Return the [X, Y] coordinate for the center point of the cell that contains the specified text.  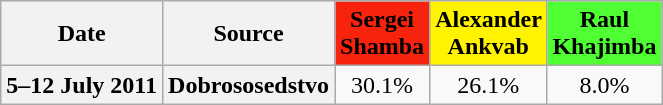
5–12 July 2011 [82, 85]
8.0% [604, 85]
Sergei Shamba [382, 34]
Dobrososedstvo [249, 85]
Alexander Ankvab [488, 34]
Date [82, 34]
26.1% [488, 85]
Raul Khajimba [604, 34]
30.1% [382, 85]
Source [249, 34]
